Extract the (X, Y) coordinate from the center of the cell holding the provided text.  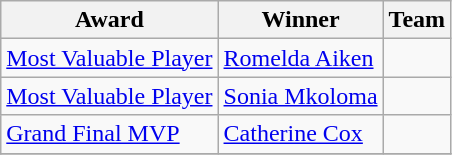
Award (110, 20)
Winner (300, 20)
Grand Final MVP (110, 134)
Team (417, 20)
Sonia Mkoloma (300, 96)
Catherine Cox (300, 134)
Romelda Aiken (300, 58)
